Return (X, Y) of the center of cell containing provided text 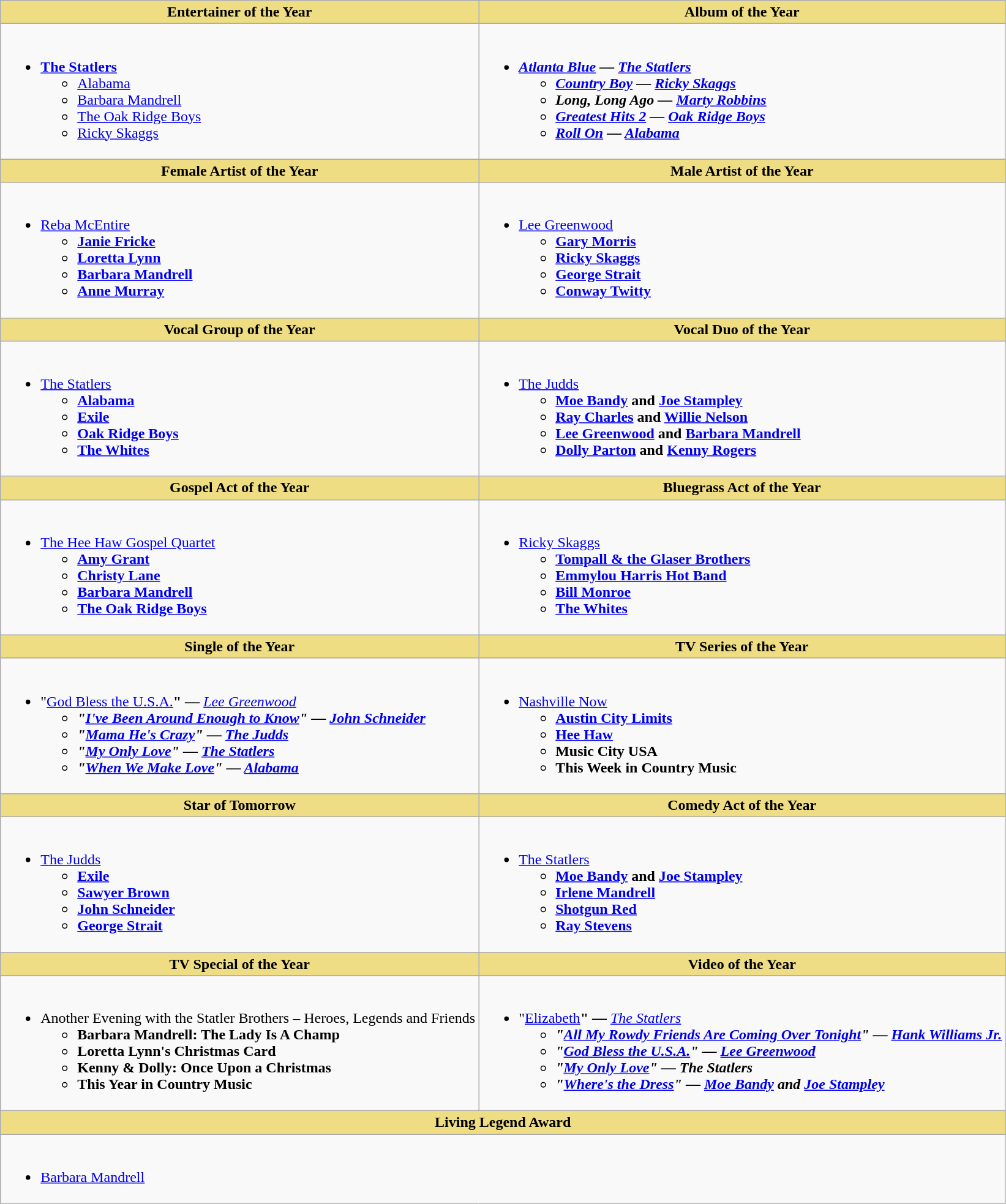
Nashville NowAustin City LimitsHee HawMusic City USAThis Week in Country Music (742, 726)
TV Series of the Year (742, 646)
Barbara Mandrell (503, 1169)
The StatlersAlabamaBarbara MandrellThe Oak Ridge BoysRicky Skaggs (240, 92)
The JuddsMoe Bandy and Joe StampleyRay Charles and Willie NelsonLee Greenwood and Barbara MandrellDolly Parton and Kenny Rogers (742, 409)
Vocal Group of the Year (240, 329)
The JuddsExileSawyer BrownJohn SchneiderGeorge Strait (240, 884)
The StatlersAlabamaExileOak Ridge BoysThe Whites (240, 409)
TV Special of the Year (240, 964)
Gospel Act of the Year (240, 488)
Video of the Year (742, 964)
Living Legend Award (503, 1123)
Lee GreenwoodGary MorrisRicky SkaggsGeorge StraitConway Twitty (742, 250)
Ricky SkaggsTompall & the Glaser BrothersEmmylou Harris Hot BandBill MonroeThe Whites (742, 567)
Bluegrass Act of the Year (742, 488)
The StatlersMoe Bandy and Joe StampleyIrlene MandrellShotgun RedRay Stevens (742, 884)
Star of Tomorrow (240, 805)
Entertainer of the Year (240, 12)
Reba McEntireJanie FrickeLoretta LynnBarbara MandrellAnne Murray (240, 250)
Single of the Year (240, 646)
Comedy Act of the Year (742, 805)
Vocal Duo of the Year (742, 329)
Album of the Year (742, 12)
Atlanta Blue — The StatlersCountry Boy — Ricky SkaggsLong, Long Ago — Marty RobbinsGreatest Hits 2 — Oak Ridge BoysRoll On — Alabama (742, 92)
Female Artist of the Year (240, 171)
Male Artist of the Year (742, 171)
The Hee Haw Gospel QuartetAmy GrantChristy LaneBarbara MandrellThe Oak Ridge Boys (240, 567)
